Find where the given text appears and provide that cell's center as [X, Y] coordinate. 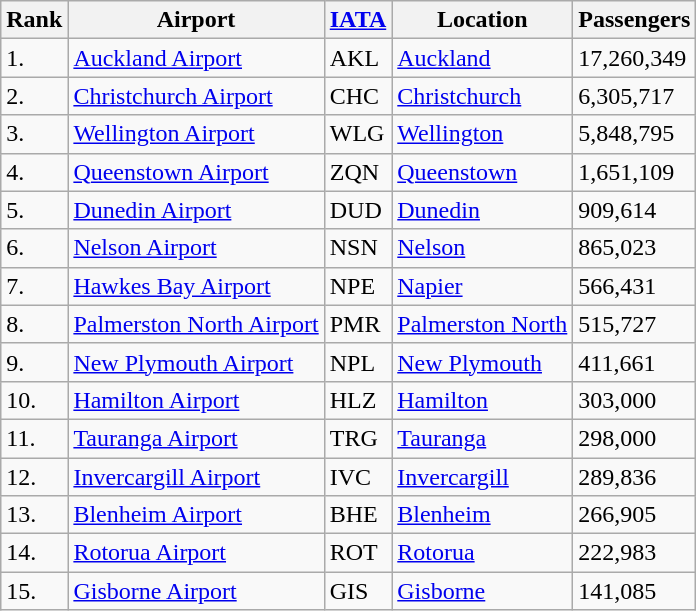
Rank [34, 20]
Dunedin [482, 210]
Hawkes Bay Airport [196, 286]
Palmerston North [482, 324]
Nelson Airport [196, 248]
Airport [196, 20]
141,085 [634, 591]
Hamilton Airport [196, 400]
Tauranga [482, 438]
909,614 [634, 210]
411,661 [634, 362]
NPL [358, 362]
AKL [358, 58]
12. [34, 477]
Auckland Airport [196, 58]
Blenheim [482, 515]
Hamilton [482, 400]
515,727 [634, 324]
303,000 [634, 400]
1,651,109 [634, 172]
WLG [358, 134]
ZQN [358, 172]
Passengers [634, 20]
5. [34, 210]
DUD [358, 210]
7. [34, 286]
Wellington [482, 134]
New Plymouth Airport [196, 362]
Rotorua [482, 553]
8. [34, 324]
Palmerston North Airport [196, 324]
Gisborne Airport [196, 591]
Queenstown Airport [196, 172]
6,305,717 [634, 96]
10. [34, 400]
266,905 [634, 515]
15. [34, 591]
2. [34, 96]
1. [34, 58]
ROT [358, 553]
NSN [358, 248]
Christchurch Airport [196, 96]
Dunedin Airport [196, 210]
GIS [358, 591]
HLZ [358, 400]
Location [482, 20]
17,260,349 [634, 58]
IVC [358, 477]
Nelson [482, 248]
865,023 [634, 248]
Blenheim Airport [196, 515]
Christchurch [482, 96]
TRG [358, 438]
Queenstown [482, 172]
13. [34, 515]
5,848,795 [634, 134]
Invercargill [482, 477]
New Plymouth [482, 362]
3. [34, 134]
Invercargill Airport [196, 477]
Auckland [482, 58]
566,431 [634, 286]
IATA [358, 20]
6. [34, 248]
PMR [358, 324]
BHE [358, 515]
Napier [482, 286]
CHC [358, 96]
Gisborne [482, 591]
222,983 [634, 553]
Tauranga Airport [196, 438]
NPE [358, 286]
Wellington Airport [196, 134]
9. [34, 362]
298,000 [634, 438]
11. [34, 438]
Rotorua Airport [196, 553]
4. [34, 172]
14. [34, 553]
289,836 [634, 477]
